Return the [x, y] coordinate for the center point of the cell that contains the specified text.  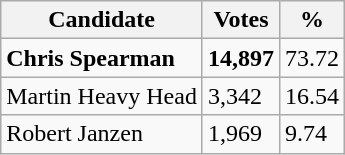
9.74 [312, 134]
Martin Heavy Head [102, 96]
3,342 [240, 96]
73.72 [312, 58]
1,969 [240, 134]
16.54 [312, 96]
% [312, 20]
Robert Janzen [102, 134]
14,897 [240, 58]
Votes [240, 20]
Chris Spearman [102, 58]
Candidate [102, 20]
